Identify which cell holds the provided text, then report its (x, y) central coordinate. 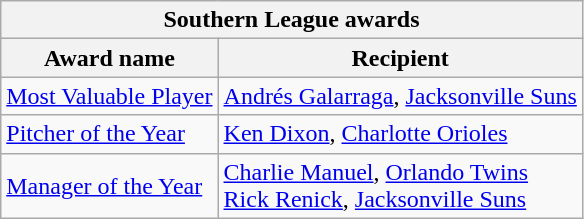
Most Valuable Player (110, 96)
Award name (110, 58)
Recipient (400, 58)
Pitcher of the Year (110, 134)
Ken Dixon, Charlotte Orioles (400, 134)
Andrés Galarraga, Jacksonville Suns (400, 96)
Charlie Manuel, Orlando Twins Rick Renick, Jacksonville Suns (400, 186)
Southern League awards (292, 20)
Manager of the Year (110, 186)
